Find where the given text appears and provide that cell's center as (X, Y) coordinate. 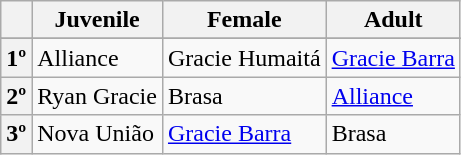
Juvenile (98, 20)
Nova União (98, 134)
3º (16, 134)
Female (244, 20)
Ryan Gracie (98, 96)
Gracie Humaitá (244, 58)
1º (16, 58)
Adult (393, 20)
2º (16, 96)
